Return (x, y) of the center of cell containing provided text 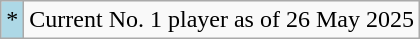
Current No. 1 player as of 26 May 2025 (222, 20)
* (12, 20)
